Scan for the cell matching the given text and deliver its (x, y) coordinate at center. 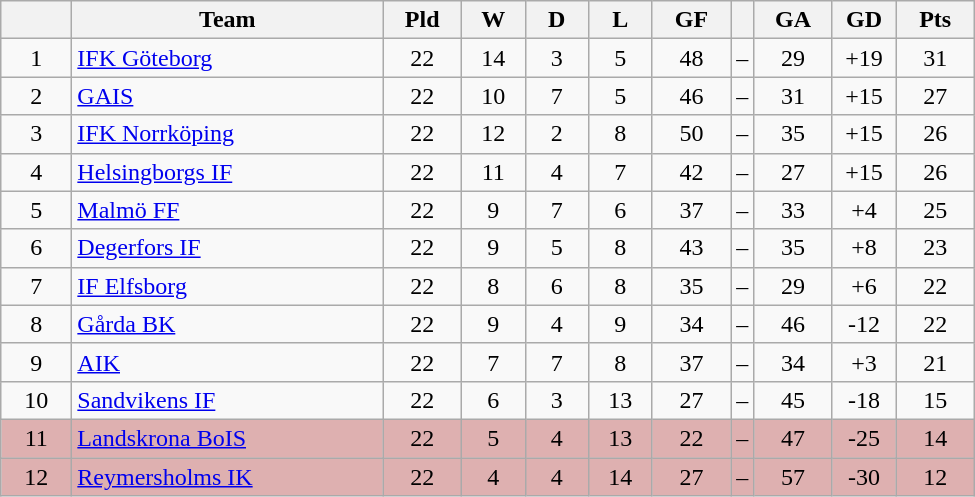
43 (692, 248)
21 (936, 362)
Helsingborgs IF (228, 172)
GAIS (228, 96)
Pld (422, 20)
Pts (936, 20)
AIK (228, 362)
47 (794, 438)
33 (794, 210)
23 (936, 248)
GA (794, 20)
-30 (864, 477)
Gårda BK (228, 324)
IFK Göteborg (228, 58)
+3 (864, 362)
1 (36, 58)
48 (692, 58)
57 (794, 477)
+6 (864, 286)
+8 (864, 248)
42 (692, 172)
D (557, 20)
+19 (864, 58)
Sandvikens IF (228, 400)
IF Elfsborg (228, 286)
IFK Norrköping (228, 134)
25 (936, 210)
+4 (864, 210)
GF (692, 20)
15 (936, 400)
W (493, 20)
GD (864, 20)
Malmö FF (228, 210)
Landskrona BoIS (228, 438)
Team (228, 20)
45 (794, 400)
-12 (864, 324)
50 (692, 134)
Degerfors IF (228, 248)
-25 (864, 438)
Reymersholms IK (228, 477)
-18 (864, 400)
L (621, 20)
